Output the (X, Y) coordinate of the center of the cell containing the given text.  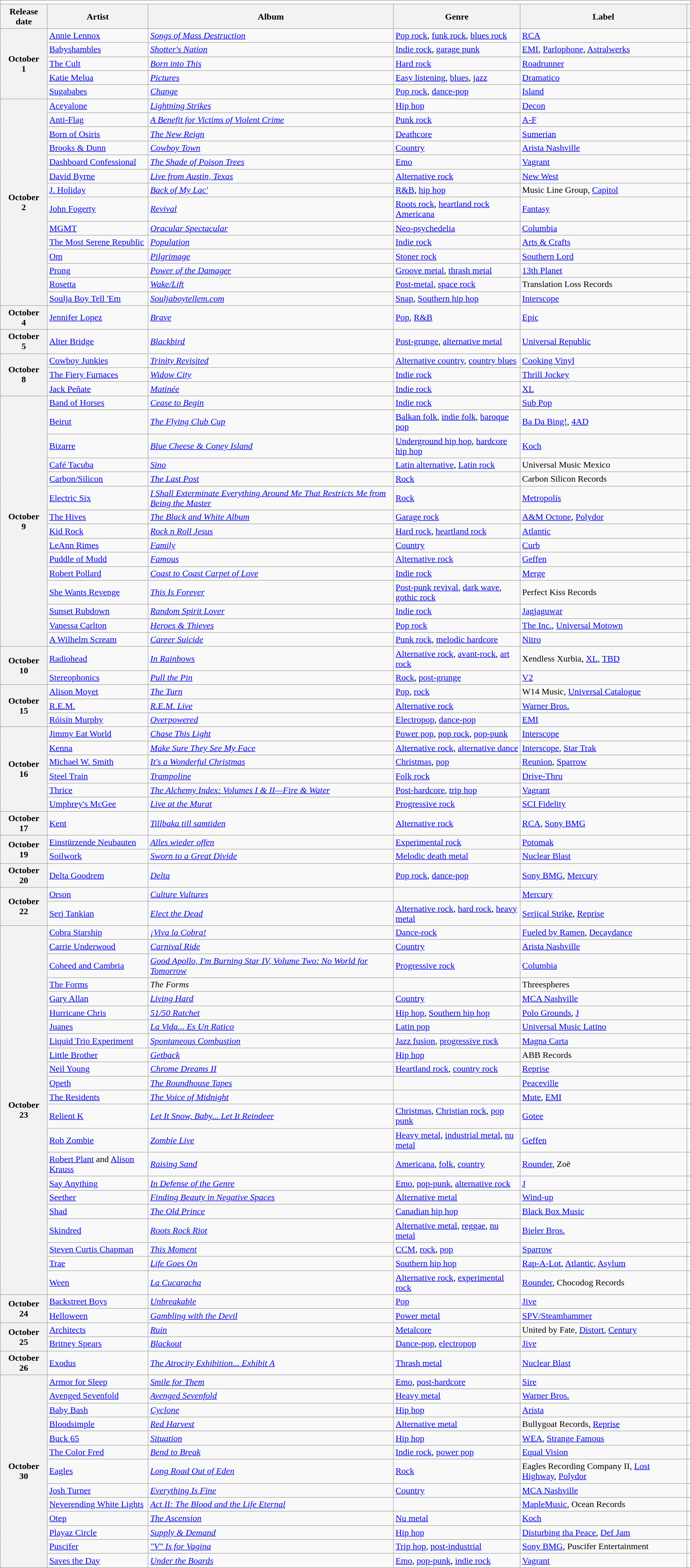
Latin pop (457, 1027)
In Rainbows (271, 658)
October17 (24, 823)
Matinée (271, 389)
Wake/Lift (271, 284)
Baby Bash (97, 1410)
Folk rock (457, 776)
Chrome Dreams II (271, 1069)
Indie rock, power pop (457, 1452)
A-F (603, 120)
R.E.M. Live (271, 706)
October5 (24, 341)
Christmas, pop (457, 762)
Coast to Coast Carpet of Love (271, 573)
Soilwork (97, 856)
Katie Melua (97, 78)
Alternative rock, alternative dance (457, 748)
Anti-Flag (97, 120)
October9 (24, 521)
Americana, folk, country (457, 1164)
Emo, post-hardcore (457, 1382)
The Turn (271, 691)
J (603, 1183)
Blackbird (271, 341)
Helloween (97, 1316)
In Defense of the Genre (271, 1183)
Indie rock, garage punk (457, 49)
Southern hip hop (457, 1264)
Alternative rock, avant-rock, art rock (457, 658)
Release date (24, 16)
Steven Curtis Chapman (97, 1250)
Power metal (457, 1316)
Umphrey's McGee (97, 804)
Finding Beauty in Negative Spaces (271, 1197)
Hard rock (457, 64)
October15 (24, 706)
Emo, pop-punk, alternative rock (457, 1183)
Jimmy Eat World (97, 734)
Bizarre (97, 445)
Curb (603, 545)
Shotter's Nation (271, 49)
Groove metal, thrash metal (457, 270)
Beirut (97, 422)
Sunset Rubdown (97, 611)
Thrice (97, 790)
Einstürzende Neubauten (97, 842)
Blue Cheese & Coney Island (271, 445)
Band of Horses (97, 403)
Southern Lord (603, 256)
Easy listening, blues, jazz (457, 78)
Josh Turner (97, 1490)
Post-hardcore, trip hop (457, 790)
Vanessa Carlton (97, 625)
Post-grunge, alternative metal (457, 341)
La Vida... Es Un Ratico (271, 1027)
Act II: The Blood and the Life Eternal (271, 1504)
Deathcore (457, 134)
Living Hard (271, 999)
Neil Young (97, 1069)
Under the Boards (271, 1561)
The Roundhouse Tapes (271, 1083)
Punk rock (457, 120)
Jagjaguwar (603, 611)
Alter Bridge (97, 341)
Perfect Kiss Records (603, 592)
Armor for Sleep (97, 1382)
Seether (97, 1197)
MGMT (97, 228)
Songs of Mass Destruction (271, 35)
Underground hip hop, hardcore hip hop (457, 445)
Puscifer (97, 1547)
The Inc., Universal Motown (603, 625)
Famous (271, 559)
Wind-up (603, 1197)
¡Viva la Cobra! (271, 932)
SCI Fidelity (603, 804)
Neverending White Lights (97, 1504)
Oracular Spectacular (271, 228)
Café Tacuba (97, 465)
"V" Is for Vagina (271, 1547)
Jazz fusion, progressive rock (457, 1041)
Sparrow (603, 1250)
Prong (97, 270)
Power pop, pop rock, pop-punk (457, 734)
Metropolis (603, 498)
R&B, hip hop (457, 190)
Brooks & Dunn (97, 148)
Power of the Damager (271, 270)
Let It Snow, Baby... Let It Reindeer (271, 1116)
Liquid Trio Experiment (97, 1041)
Heavy metal (457, 1396)
Getback (271, 1055)
Album (271, 16)
Cobra Starship (97, 932)
Nu metal (457, 1519)
Thrash metal (457, 1363)
A Benefit for Victims of Violent Crime (271, 120)
Magna Carta (603, 1041)
Soulja Boy Tell 'Em (97, 298)
Label (603, 16)
Threespheres (603, 985)
Trampoline (271, 776)
Trinity Revisited (271, 361)
October25 (24, 1337)
Widow City (271, 375)
Gary Allan (97, 999)
Interscope, Star Trak (603, 748)
The Cult (97, 64)
Playaz Circle (97, 1533)
Delta (271, 875)
Arts & Crafts (603, 242)
Orson (97, 894)
Tillbaka till samtiden (271, 823)
Emo, pop-punk, indie rock (457, 1561)
Alternative rock, experimental rock (457, 1282)
Disturbing tha Peace, Def Jam (603, 1533)
The Voice of Midnight (271, 1097)
Gotee (603, 1116)
Robert Pollard (97, 573)
October22 (24, 906)
Decon (603, 106)
Elect the Dead (271, 913)
A Wilhelm Scream (97, 639)
Rosetta (97, 284)
Dramatico (603, 78)
Ween (97, 1282)
Serjical Strike, Reprise (603, 913)
Alternative country, country blues (457, 361)
SPV/Steamhammer (603, 1316)
Pop rock, funk rock, blues rock (457, 35)
The New Reign (271, 134)
The Old Prince (271, 1211)
It's a Wonderful Christmas (271, 762)
Róisín Murphy (97, 720)
Peaceville (603, 1083)
Pictures (271, 78)
Electric Six (97, 498)
Garage rock (457, 517)
Rounder, Zoë (603, 1164)
Coheed and Cambria (97, 966)
Blackout (271, 1344)
XL (603, 389)
Melodic death metal (457, 856)
CCM, rock, pop (457, 1250)
ABB Records (603, 1055)
Born of Osiris (97, 134)
October20 (24, 875)
Unbreakable (271, 1302)
Bend to Break (271, 1452)
Cowboy Junkies (97, 361)
Arista (603, 1410)
Rock n Roll Jesus (271, 531)
Ruin (271, 1330)
Fueled by Ramen, Decaydance (603, 932)
The Atrocity Exhibition... Exhibit A (271, 1363)
Latin alternative, Latin rock (457, 465)
Live from Austin, Texas (271, 176)
Atlantic (603, 531)
Architects (97, 1330)
Delta Goodrem (97, 875)
This Is Forever (271, 592)
EMI (603, 720)
Balkan folk, indie folk, baroque pop (457, 422)
Culture Vultures (271, 894)
Gambling with the Devil (271, 1316)
Red Harvest (271, 1424)
Christmas, Christian rock, pop punk (457, 1116)
Eagles Recording Company II, Lost Highway, Polydor (603, 1471)
Little Brother (97, 1055)
Canadian hip hop (457, 1211)
Music Line Group, Capitol (603, 190)
Live at the Murat (271, 804)
Experimental rock (457, 842)
Carrie Underwood (97, 946)
The Last Post (271, 479)
Trip hop, post-industrial (457, 1547)
Cooking Vinyl (603, 361)
Random Spirit Lover (271, 611)
Emo (457, 162)
Sworn to a Great Divide (271, 856)
J. Holiday (97, 190)
A&M Octone, Polydor (603, 517)
Reprise (603, 1069)
This Moment (271, 1250)
October23 (24, 1110)
The Fiery Furnaces (97, 375)
Pop, rock (457, 691)
Om (97, 256)
Carbon Silicon Records (603, 479)
LeAnn Rimes (97, 545)
R.E.M. (97, 706)
EMI, Parlophone, Astralwerks (603, 49)
The Black and White Album (271, 517)
Lightning Strikes (271, 106)
MapleMusic, Ocean Records (603, 1504)
The Alchemy Index: Volumes I & II—Fire & Water (271, 790)
Puddle of Mudd (97, 559)
Hip hop, Southern hip hop (457, 1013)
October8 (24, 375)
Otep (97, 1519)
Opeth (97, 1083)
Thrill Jockey (603, 375)
October26 (24, 1363)
Chase This Light (271, 734)
Dashboard Confessional (97, 162)
Alison Moyet (97, 691)
Shad (97, 1211)
W14 Music, Universal Catalogue (603, 691)
13th Planet (603, 270)
Alternative metal, reggae, nu metal (457, 1230)
Raising Sand (271, 1164)
Cowboy Town (271, 148)
Sire (603, 1382)
Bieler Bros. (603, 1230)
Born into This (271, 64)
Universal Music Latino (603, 1027)
Polo Grounds, J (603, 1013)
Alternative rock, hard rock, heavy metal (457, 913)
Cease to Begin (271, 403)
Bullygoat Records, Reprise (603, 1424)
Juanes (97, 1027)
Steel Train (97, 776)
La Cucaracha (271, 1282)
Backstreet Boys (97, 1302)
Babyshambles (97, 49)
Sony BMG, Mercury (603, 875)
Serj Tankian (97, 913)
United by Fate, Distort, Century (603, 1330)
Population (271, 242)
Aceyalone (97, 106)
Situation (271, 1438)
Pop rock (457, 625)
Eagles (97, 1471)
She Wants Revenge (97, 592)
Universal Music Mexico (603, 465)
New West (603, 176)
Ba Da Bing!, 4AD (603, 422)
October19 (24, 849)
Post-metal, space rock (457, 284)
Neo-psychedelia (457, 228)
Sugababes (97, 92)
Spontaneous Combustion (271, 1041)
October24 (24, 1309)
Pop (457, 1302)
Mute, EMI (603, 1097)
Kent (97, 823)
Merge (603, 573)
Snap, Southern hip hop (457, 298)
Saves the Day (97, 1561)
RCA, Sony BMG (603, 823)
Roots Rock Riot (271, 1230)
Cyclone (271, 1410)
I Shall Exterminate Everything Around Me That Restricts Me from Being the Master (271, 498)
V2 (603, 677)
Trae (97, 1264)
Post-punk revival, dark wave, gothic rock (457, 592)
Rounder, Chocodog Records (603, 1282)
WEA, Strange Famous (603, 1438)
Kid Rock (97, 531)
Smile for Them (271, 1382)
October10 (24, 666)
RCA (603, 35)
51/50 Ratchet (271, 1013)
Overpowered (271, 720)
Hurricane Chris (97, 1013)
Drive-Thru (603, 776)
Annie Lennox (97, 35)
The Color Fred (97, 1452)
Change (271, 92)
Sino (271, 465)
Souljaboytellem.com (271, 298)
Reunion, Sparrow (603, 762)
Universal Republic (603, 341)
Sub Pop (603, 403)
The Shade of Poison Trees (271, 162)
Rob Zombie (97, 1140)
Relient K (97, 1116)
Radiohead (97, 658)
October2 (24, 202)
Artist (97, 16)
Back of My Lac' (271, 190)
The Most Serene Republic (97, 242)
Epic (603, 318)
Family (271, 545)
Supply & Demand (271, 1533)
Sony BMG, Puscifer Entertainment (603, 1547)
Carbon/Silicon (97, 479)
Exodus (97, 1363)
Black Box Music (603, 1211)
The Hives (97, 517)
The Flying Club Cup (271, 422)
Carnival Ride (271, 946)
Potomak (603, 842)
Buck 65 (97, 1438)
Heartland rock, country rock (457, 1069)
Good Apollo, I'm Burning Star IV, Volume Two: No World for Tomorrow (271, 966)
Electropop, dance-pop (457, 720)
Make Sure They See My Face (271, 748)
October30 (24, 1471)
Brave (271, 318)
Rock, post-grunge (457, 677)
Britney Spears (97, 1344)
Robert Plant and Alison Krauss (97, 1164)
The Residents (97, 1097)
Sumerian (603, 134)
Life Goes On (271, 1264)
Xendless Xurbia, XL, TBD (603, 658)
Michael W. Smith (97, 762)
Fantasy (603, 209)
Dance-pop, electropop (457, 1344)
Long Road Out of Eden (271, 1471)
Genre (457, 16)
Heroes & Thieves (271, 625)
The Ascension (271, 1519)
Pilgrimage (271, 256)
Career Suicide (271, 639)
David Byrne (97, 176)
Bloodsimple (97, 1424)
Hard rock, heartland rock (457, 531)
Dance-rock (457, 932)
Roots rock, heartland rock Americana (457, 209)
October1 (24, 64)
Stereophonics (97, 677)
Rap-A-Lot, Atlantic, Asylum (603, 1264)
October4 (24, 318)
Say Anything (97, 1183)
Equal Vision (603, 1452)
John Fogerty (97, 209)
Translation Loss Records (603, 284)
Alles wieder offen (271, 842)
Nitro (603, 639)
Pull the Pin (271, 677)
Stoner rock (457, 256)
Mercury (603, 894)
Pop, R&B (457, 318)
Roadrunner (603, 64)
Revival (271, 209)
Zombie Live (271, 1140)
Metalcore (457, 1330)
Kenna (97, 748)
Everything Is Fine (271, 1490)
Jack Peñate (97, 389)
Punk rock, melodic hardcore (457, 639)
Skindred (97, 1230)
October16 (24, 769)
Island (603, 92)
Jennifer Lopez (97, 318)
Heavy metal, industrial metal, nu metal (457, 1140)
